Find where the given text appears and provide that cell's center as (X, Y) coordinate. 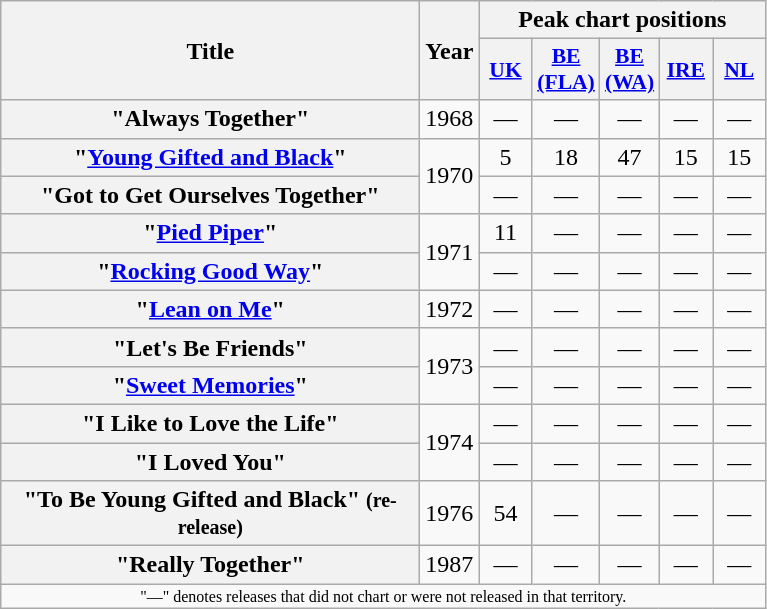
1971 (450, 252)
"Rocking Good Way" (210, 271)
18 (566, 157)
"Let's Be Friends" (210, 347)
"I Like to Love the Life" (210, 423)
UK (506, 70)
1987 (450, 565)
1976 (450, 514)
BE (FLA) (566, 70)
Peak chart positions (622, 20)
11 (506, 233)
"Always Together" (210, 119)
Year (450, 50)
NL (738, 70)
1972 (450, 309)
1968 (450, 119)
1970 (450, 176)
"I Loved You" (210, 461)
Title (210, 50)
"—" denotes releases that did not chart or were not released in that territory. (384, 596)
"Young Gifted and Black" (210, 157)
IRE (686, 70)
"Really Together" (210, 565)
"Got to Get Ourselves Together" (210, 195)
"Pied Piper" (210, 233)
"Lean on Me" (210, 309)
47 (630, 157)
54 (506, 514)
"Sweet Memories" (210, 385)
1973 (450, 366)
5 (506, 157)
BE (WA) (630, 70)
"To Be Young Gifted and Black" (re-release) (210, 514)
1974 (450, 442)
